Locate the cell with the specified text and output its [X, Y] center coordinate. 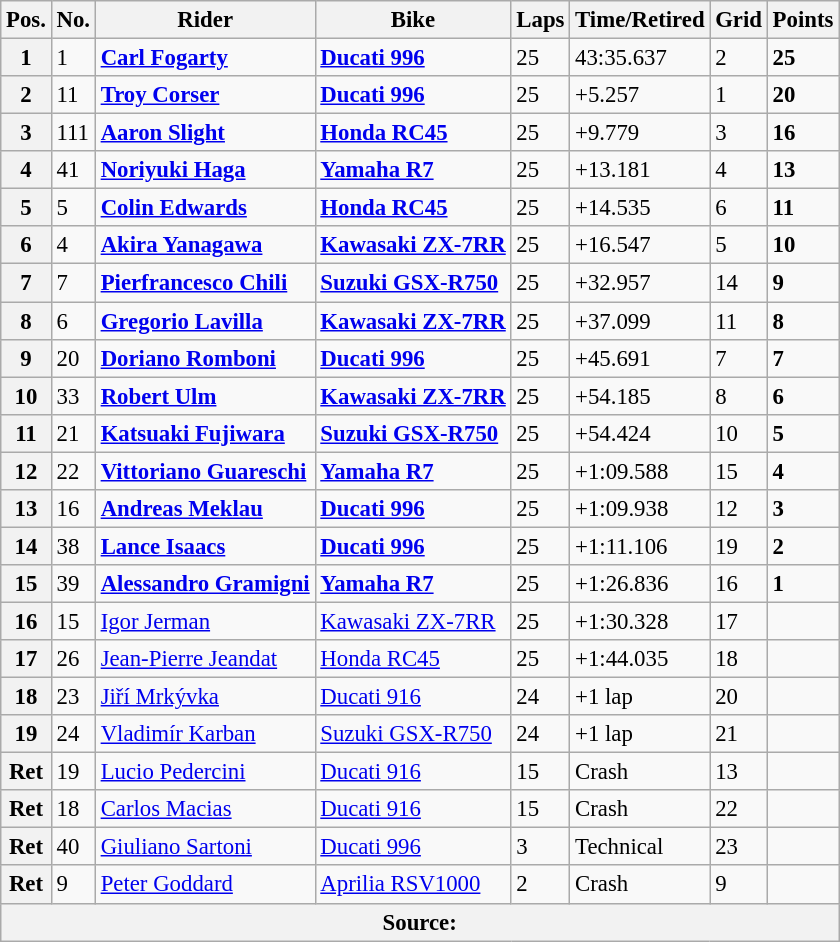
Giuliano Sartoni [205, 847]
+54.424 [640, 433]
Pos. [26, 20]
39 [73, 584]
+5.257 [640, 95]
Rider [205, 20]
+32.957 [640, 283]
+1:09.588 [640, 471]
+14.535 [640, 208]
Technical [640, 847]
Carl Fogarty [205, 58]
Alessandro Gramigni [205, 584]
Akira Yanagawa [205, 245]
111 [73, 133]
+1:44.035 [640, 659]
Troy Corser [205, 95]
+1:11.106 [640, 546]
Jiří Mrkývka [205, 697]
Aprilia RSV1000 [413, 885]
38 [73, 546]
Aaron Slight [205, 133]
+1:26.836 [640, 584]
Noriyuki Haga [205, 170]
Laps [540, 20]
+54.185 [640, 396]
No. [73, 20]
Jean-Pierre Jeandat [205, 659]
Grid [738, 20]
Vladimír Karban [205, 734]
41 [73, 170]
+9.779 [640, 133]
33 [73, 396]
+45.691 [640, 358]
Pierfrancesco Chili [205, 283]
Lance Isaacs [205, 546]
Time/Retired [640, 20]
Gregorio Lavilla [205, 321]
Katsuaki Fujiwara [205, 433]
+16.547 [640, 245]
Lucio Pedercini [205, 772]
Bike [413, 20]
26 [73, 659]
+37.099 [640, 321]
Peter Goddard [205, 885]
Vittoriano Guareschi [205, 471]
+13.181 [640, 170]
Doriano Romboni [205, 358]
+1:09.938 [640, 509]
Carlos Macias [205, 809]
Colin Edwards [205, 208]
40 [73, 847]
43:35.637 [640, 58]
Source: [420, 922]
Igor Jerman [205, 621]
Robert Ulm [205, 396]
+1:30.328 [640, 621]
Points [802, 20]
Andreas Meklau [205, 509]
